Provide the [x, y] coordinate of the cell's center where the given text is located.  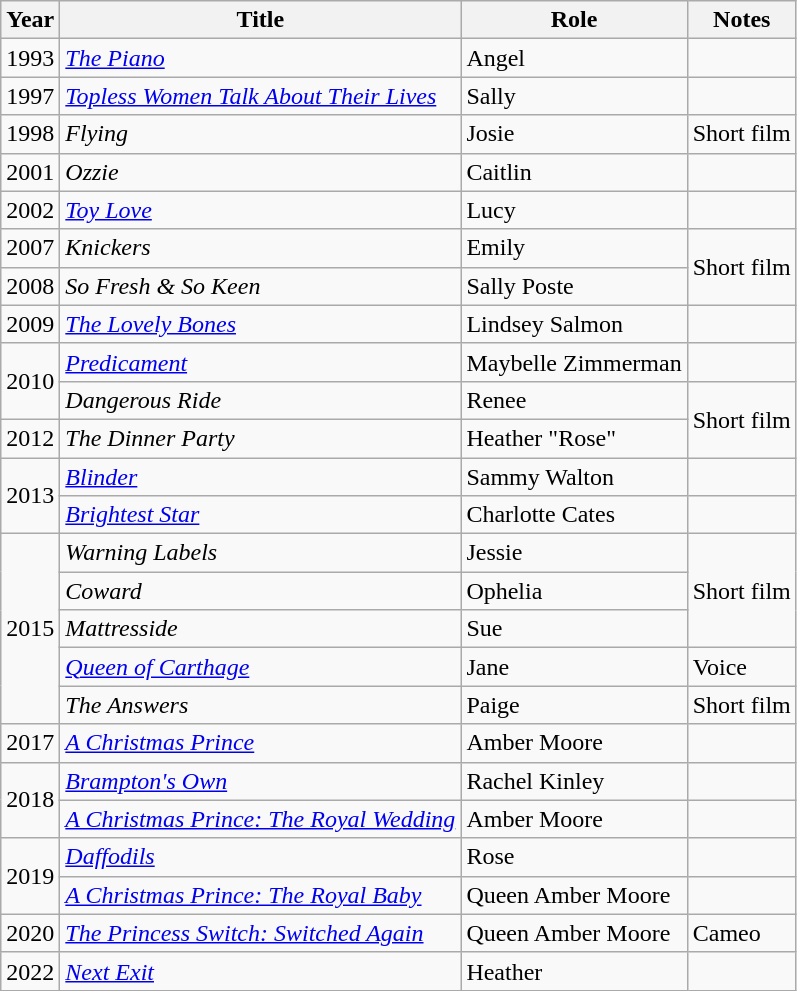
Year [30, 20]
Voice [742, 667]
Brightest Star [260, 515]
Heather "Rose" [574, 438]
Cameo [742, 933]
So Fresh & So Keen [260, 286]
Sammy Walton [574, 477]
Coward [260, 591]
Lucy [574, 210]
The Princess Switch: Switched Again [260, 933]
A Christmas Prince [260, 743]
2019 [30, 876]
2001 [30, 172]
2012 [30, 438]
A Christmas Prince: The Royal Wedding [260, 819]
1997 [30, 96]
Dangerous Ride [260, 400]
2007 [30, 248]
2017 [30, 743]
Next Exit [260, 971]
2002 [30, 210]
Predicament [260, 362]
Mattresside [260, 629]
2010 [30, 381]
Ozzie [260, 172]
Jane [574, 667]
The Answers [260, 705]
Maybelle Zimmerman [574, 362]
1998 [30, 134]
Josie [574, 134]
A Christmas Prince: The Royal Baby [260, 895]
2009 [30, 324]
The Lovely Bones [260, 324]
Ophelia [574, 591]
Warning Labels [260, 553]
Rachel Kinley [574, 781]
Jessie [574, 553]
Blinder [260, 477]
Sue [574, 629]
Brampton's Own [260, 781]
Heather [574, 971]
2015 [30, 629]
Role [574, 20]
2018 [30, 800]
The Dinner Party [260, 438]
2020 [30, 933]
Angel [574, 58]
Topless Women Talk About Their Lives [260, 96]
Charlotte Cates [574, 515]
1993 [30, 58]
2013 [30, 496]
Sally [574, 96]
Rose [574, 857]
Emily [574, 248]
The Piano [260, 58]
2008 [30, 286]
Queen of Carthage [260, 667]
Daffodils [260, 857]
Flying [260, 134]
Title [260, 20]
Toy Love [260, 210]
Sally Poste [574, 286]
Lindsey Salmon [574, 324]
Notes [742, 20]
Renee [574, 400]
2022 [30, 971]
Paige [574, 705]
Caitlin [574, 172]
Knickers [260, 248]
